Output the [X, Y] coordinate of the center of the cell containing the given text.  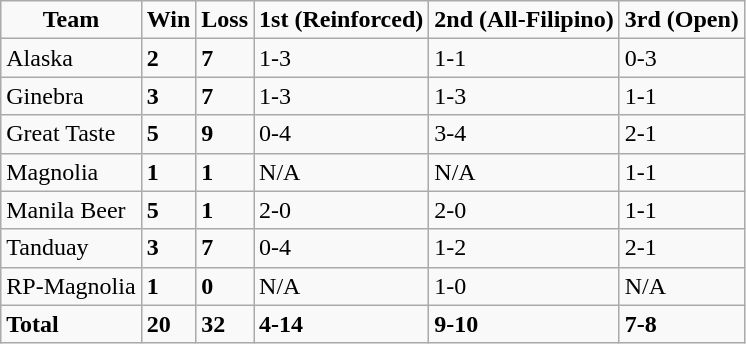
Alaska [71, 58]
Total [71, 324]
4-14 [342, 324]
Tanduay [71, 248]
Loss [225, 20]
7-8 [682, 324]
Magnolia [71, 172]
3rd (Open) [682, 20]
20 [168, 324]
32 [225, 324]
Win [168, 20]
RP-Magnolia [71, 286]
1-0 [524, 286]
Manila Beer [71, 210]
Team [71, 20]
2nd (All-Filipino) [524, 20]
Great Taste [71, 134]
3-4 [524, 134]
Ginebra [71, 96]
2 [168, 58]
9 [225, 134]
1st (Reinforced) [342, 20]
0 [225, 286]
1-2 [524, 248]
0-3 [682, 58]
9-10 [524, 324]
